For the text-containing cell, return its midpoint in (x, y) coordinate format. 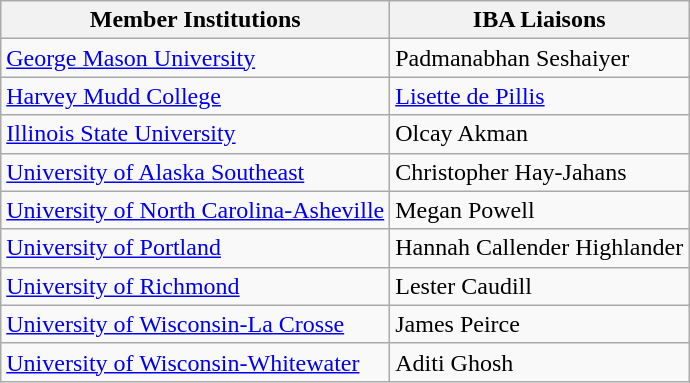
Aditi Ghosh (540, 362)
University of North Carolina-Asheville (196, 210)
University of Wisconsin-La Crosse (196, 324)
Hannah Callender Highlander (540, 248)
Harvey Mudd College (196, 96)
University of Richmond (196, 286)
Padmanabhan Seshaiyer (540, 58)
Olcay Akman (540, 134)
Lisette de Pillis (540, 96)
University of Wisconsin-Whitewater (196, 362)
James Peirce (540, 324)
Member Institutions (196, 20)
IBA Liaisons (540, 20)
Megan Powell (540, 210)
University of Portland (196, 248)
George Mason University (196, 58)
University of Alaska Southeast (196, 172)
Lester Caudill (540, 286)
Illinois State University (196, 134)
Christopher Hay-Jahans (540, 172)
